Provide the [X, Y] coordinate of the cell's center where the given text is located.  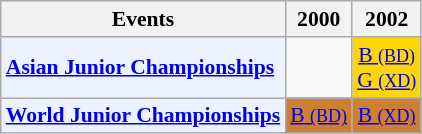
2000 [318, 19]
Asian Junior Championships [143, 68]
World Junior Championships [143, 116]
2002 [386, 19]
B (XD) [386, 116]
Events [143, 19]
B (BD) [318, 116]
B (BD)G (XD) [386, 68]
